Determine the (x, y) coordinate at the center of the cell enclosing the given text.  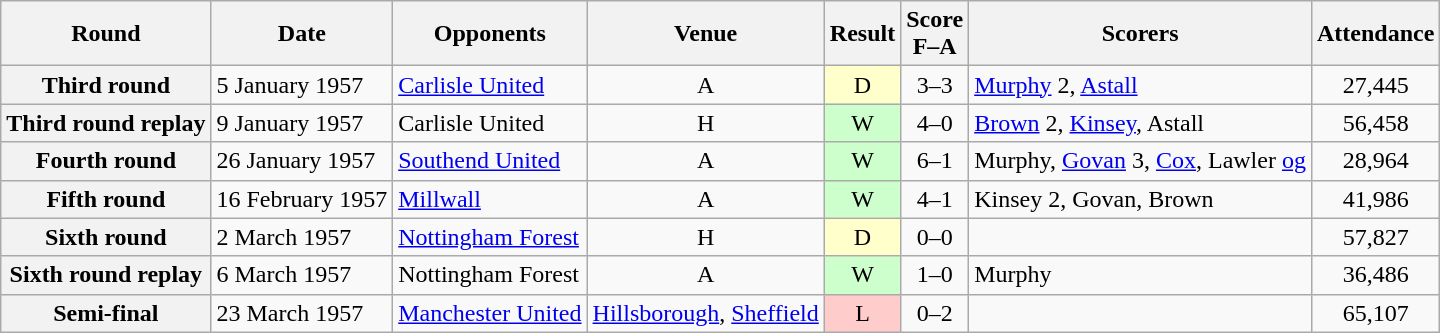
Fourth round (106, 161)
9 January 1957 (302, 123)
16 February 1957 (302, 199)
5 January 1957 (302, 85)
Fifth round (106, 199)
Kinsey 2, Govan, Brown (1140, 199)
Murphy (1140, 275)
ScoreF–A (935, 34)
Round (106, 34)
4–0 (935, 123)
Murphy 2, Astall (1140, 85)
Attendance (1375, 34)
0–2 (935, 313)
26 January 1957 (302, 161)
65,107 (1375, 313)
36,486 (1375, 275)
Opponents (490, 34)
Venue (706, 34)
Brown 2, Kinsey, Astall (1140, 123)
1–0 (935, 275)
2 March 1957 (302, 237)
23 March 1957 (302, 313)
Millwall (490, 199)
Scorers (1140, 34)
Third round (106, 85)
6–1 (935, 161)
6 March 1957 (302, 275)
0–0 (935, 237)
41,986 (1375, 199)
27,445 (1375, 85)
Semi-final (106, 313)
Date (302, 34)
Result (862, 34)
4–1 (935, 199)
Southend United (490, 161)
Sixth round replay (106, 275)
Sixth round (106, 237)
Hillsborough, Sheffield (706, 313)
Third round replay (106, 123)
Manchester United (490, 313)
28,964 (1375, 161)
56,458 (1375, 123)
3–3 (935, 85)
57,827 (1375, 237)
L (862, 313)
Murphy, Govan 3, Cox, Lawler og (1140, 161)
